Pinpoint the cell where the given text exists, returning its [x, y] midpoint coordinate. 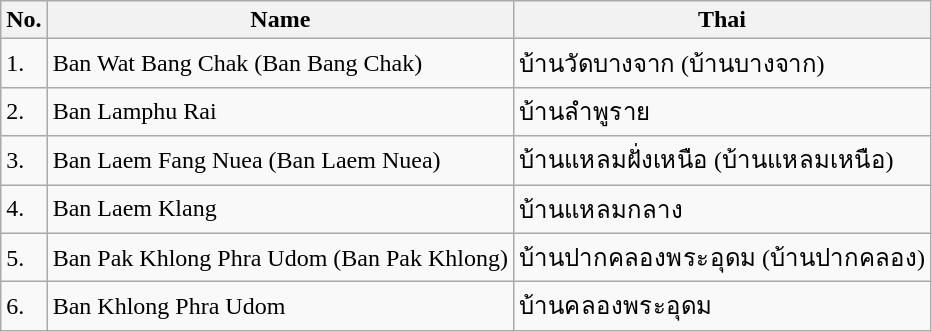
Thai [722, 20]
Ban Laem Fang Nuea (Ban Laem Nuea) [280, 160]
Ban Laem Klang [280, 208]
2. [24, 112]
บ้านแหลมฝั่งเหนือ (บ้านแหลมเหนือ) [722, 160]
บ้านคลองพระอุดม [722, 306]
3. [24, 160]
Ban Wat Bang Chak (Ban Bang Chak) [280, 64]
บ้านปากคลองพระอุดม (บ้านปากคลอง) [722, 258]
บ้านลำพูราย [722, 112]
6. [24, 306]
5. [24, 258]
บ้านแหลมกลาง [722, 208]
Ban Pak Khlong Phra Udom (Ban Pak Khlong) [280, 258]
Ban Khlong Phra Udom [280, 306]
No. [24, 20]
บ้านวัดบางจาก (บ้านบางจาก) [722, 64]
1. [24, 64]
Name [280, 20]
4. [24, 208]
Ban Lamphu Rai [280, 112]
